Determine the (x, y) coordinate at the center of the cell enclosing the given text.  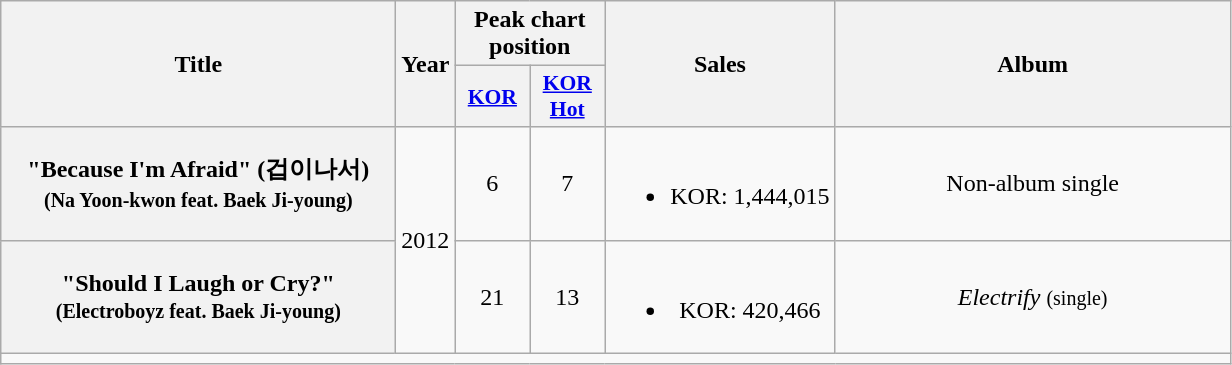
KOR (492, 96)
KOR: 1,444,015 (720, 184)
Non-album single (1032, 184)
21 (492, 296)
Electrify (single) (1032, 296)
"Because I'm Afraid" (겁이나서)(Na Yoon-kwon feat. Baek Ji-young) (198, 184)
Title (198, 64)
Sales (720, 64)
6 (492, 184)
Album (1032, 64)
Peak chart position (530, 34)
KOR: 420,466 (720, 296)
2012 (426, 240)
13 (568, 296)
7 (568, 184)
"Should I Laugh or Cry?"(Electroboyz feat. Baek Ji-young) (198, 296)
Year (426, 64)
KORHot (568, 96)
